Extract the [x, y] coordinate from the center of the cell holding the provided text.  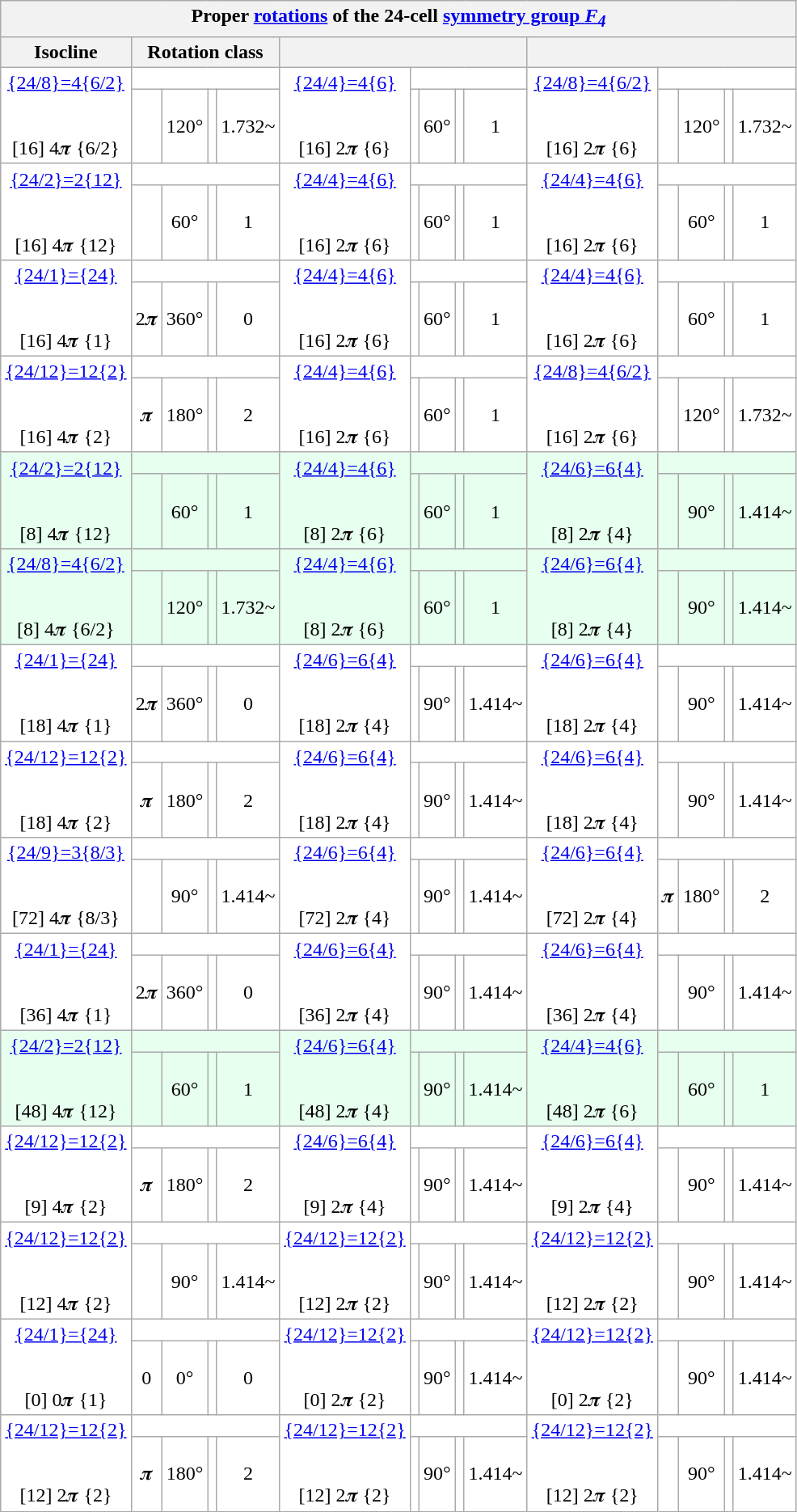
{24/2}=2{12}[8] 4𝝅 {12} [66, 500]
{24/8}=4{6/2}[16] 4𝝅 {6/2} [66, 115]
{24/12}=12{2}[18] 4𝝅 {2} [66, 789]
0° [184, 1378]
{24/1}={24}[16] 4𝝅 {1} [66, 307]
Proper rotations of the 24-cell symmetry group F4 [399, 19]
{24/6}=6{4}[48] 2𝝅 {4} [344, 1079]
{24/1}={24}[36] 4𝝅 {1} [66, 982]
{24/1}={24}[0] 0𝝅 {1} [66, 1366]
Rotation class [205, 52]
{24/12}=12{2}[16] 4𝝅 {2} [66, 404]
{24/2}=2{12}[16] 4𝝅 {12} [66, 212]
{24/12}=12{2}[9] 4𝝅 {2} [66, 1174]
Isocline [66, 52]
{24/8}=4{6/2}[8] 4𝝅 {6/2} [66, 597]
{24/2}=2{12}[48] 4𝝅 {12} [66, 1079]
{24/9}=3{8/3}[72] 4𝝅 {8/3} [66, 886]
{24/12}=12{2}[12] 4𝝅 {2} [66, 1271]
{24/1}={24}[18] 4𝝅 {1} [66, 694]
{24/4}=4{6}[48] 2𝝅 {6} [592, 1079]
